Output the [X, Y] coordinate of the center of the cell containing the given text.  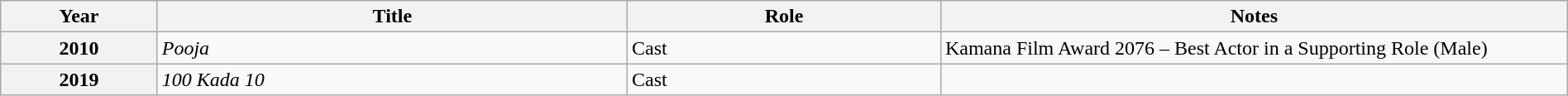
Pooja [392, 48]
Year [79, 17]
2010 [79, 48]
Notes [1254, 17]
Role [784, 17]
Kamana Film Award 2076 – Best Actor in a Supporting Role (Male) [1254, 48]
2019 [79, 79]
Title [392, 17]
100 Kada 10 [392, 79]
